Provide the [X, Y] coordinate of the cell's center where the given text is located.  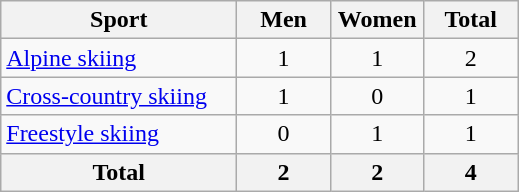
Sport [119, 20]
Freestyle skiing [119, 134]
Alpine skiing [119, 58]
4 [471, 172]
Cross-country skiing [119, 96]
Women [377, 20]
Men [284, 20]
